Search for the cell housing the specified text and yield its (x, y) center coordinate. 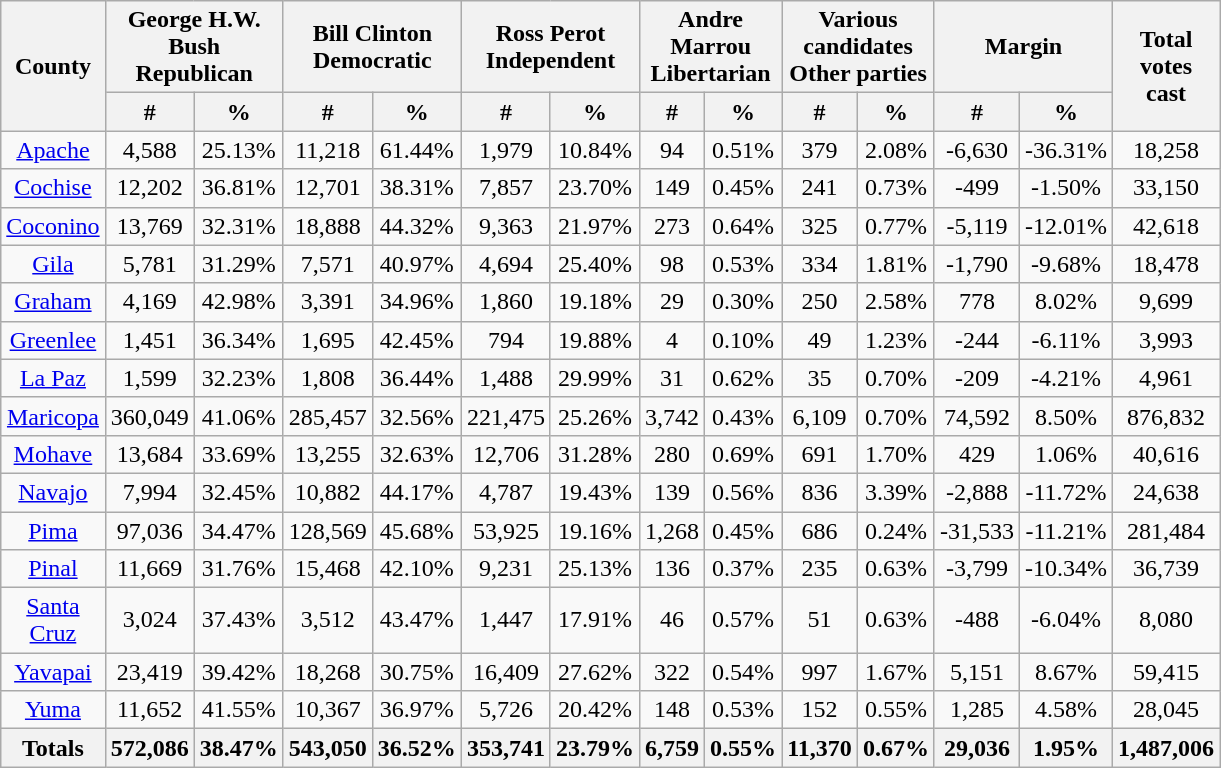
Yavapai (53, 672)
5,726 (506, 710)
42,618 (1166, 226)
Ross PerotIndependent (550, 47)
25.26% (594, 416)
18,258 (1166, 150)
3.39% (896, 492)
La Paz (53, 378)
15,468 (328, 569)
36.44% (416, 378)
Navajo (53, 492)
3,391 (328, 302)
543,050 (328, 748)
-4.21% (1066, 378)
32.23% (238, 378)
29 (672, 302)
49 (820, 340)
21.97% (594, 226)
10,367 (328, 710)
19.16% (594, 531)
-244 (976, 340)
0.30% (744, 302)
0.43% (744, 416)
148 (672, 710)
Maricopa (53, 416)
19.18% (594, 302)
3,993 (1166, 340)
18,888 (328, 226)
Pinal (53, 569)
1.70% (896, 454)
12,701 (328, 188)
0.64% (744, 226)
1.95% (1066, 748)
0.54% (744, 672)
24,638 (1166, 492)
1.06% (1066, 454)
61.44% (416, 150)
0.67% (896, 748)
11,652 (150, 710)
1.67% (896, 672)
3,742 (672, 416)
3,024 (150, 620)
379 (820, 150)
Coconino (53, 226)
94 (672, 150)
Cochise (53, 188)
-6,630 (976, 150)
Total votes cast (1166, 66)
-36.31% (1066, 150)
-31,533 (976, 531)
-1.50% (1066, 188)
353,741 (506, 748)
1,447 (506, 620)
1,860 (506, 302)
40,616 (1166, 454)
Graham (53, 302)
Totals (53, 748)
221,475 (506, 416)
-5,119 (976, 226)
18,268 (328, 672)
36.81% (238, 188)
39.42% (238, 672)
-10.34% (1066, 569)
Greenlee (53, 340)
11,370 (820, 748)
360,049 (150, 416)
136 (672, 569)
36.52% (416, 748)
1,979 (506, 150)
7,857 (506, 188)
Bill ClintonDemocratic (372, 47)
8.50% (1066, 416)
33,150 (1166, 188)
13,255 (328, 454)
10,882 (328, 492)
-9.68% (1066, 264)
6,759 (672, 748)
139 (672, 492)
Andre MarrouLibertarian (711, 47)
53,925 (506, 531)
836 (820, 492)
27.62% (594, 672)
325 (820, 226)
0.62% (744, 378)
-488 (976, 620)
1,808 (328, 378)
45.68% (416, 531)
-6.04% (1066, 620)
40.97% (416, 264)
29.99% (594, 378)
Yuma (53, 710)
4,694 (506, 264)
42.98% (238, 302)
32.63% (416, 454)
4,961 (1166, 378)
1,695 (328, 340)
23.79% (594, 748)
334 (820, 264)
9,231 (506, 569)
235 (820, 569)
997 (820, 672)
18,478 (1166, 264)
241 (820, 188)
4.58% (1066, 710)
1,487,006 (1166, 748)
-3,799 (976, 569)
12,706 (506, 454)
0.77% (896, 226)
250 (820, 302)
29,036 (976, 748)
Mohave (53, 454)
0.37% (744, 569)
2.58% (896, 302)
4 (672, 340)
59,415 (1166, 672)
Pima (53, 531)
-11.72% (1066, 492)
33.69% (238, 454)
13,769 (150, 226)
1,285 (976, 710)
5,781 (150, 264)
794 (506, 340)
20.42% (594, 710)
4,588 (150, 150)
42.45% (416, 340)
0.56% (744, 492)
-209 (976, 378)
1,451 (150, 340)
Santa Cruz (53, 620)
281,484 (1166, 531)
Gila (53, 264)
-1,790 (976, 264)
98 (672, 264)
31 (672, 378)
686 (820, 531)
74,592 (976, 416)
778 (976, 302)
-11.21% (1066, 531)
36.97% (416, 710)
34.96% (416, 302)
0.10% (744, 340)
38.31% (416, 188)
46 (672, 620)
51 (820, 620)
12,202 (150, 188)
-6.11% (1066, 340)
44.17% (416, 492)
37.43% (238, 620)
44.32% (416, 226)
1.81% (896, 264)
42.10% (416, 569)
23.70% (594, 188)
0.69% (744, 454)
13,684 (150, 454)
-12.01% (1066, 226)
-499 (976, 188)
128,569 (328, 531)
572,086 (150, 748)
-2,888 (976, 492)
6,109 (820, 416)
8.67% (1066, 672)
38.47% (238, 748)
8,080 (1166, 620)
280 (672, 454)
10.84% (594, 150)
31.76% (238, 569)
Various candidatesOther parties (858, 47)
41.06% (238, 416)
97,036 (150, 531)
273 (672, 226)
4,169 (150, 302)
1,268 (672, 531)
7,571 (328, 264)
32.56% (416, 416)
41.55% (238, 710)
28,045 (1166, 710)
3,512 (328, 620)
0.57% (744, 620)
8.02% (1066, 302)
9,699 (1166, 302)
35 (820, 378)
1,599 (150, 378)
43.47% (416, 620)
36.34% (238, 340)
32.45% (238, 492)
32.31% (238, 226)
9,363 (506, 226)
2.08% (896, 150)
16,409 (506, 672)
1,488 (506, 378)
25.40% (594, 264)
11,669 (150, 569)
5,151 (976, 672)
30.75% (416, 672)
149 (672, 188)
152 (820, 710)
322 (672, 672)
429 (976, 454)
23,419 (150, 672)
19.43% (594, 492)
0.24% (896, 531)
4,787 (506, 492)
11,218 (328, 150)
0.73% (896, 188)
0.51% (744, 150)
George H.W. BushRepublican (194, 47)
County (53, 66)
285,457 (328, 416)
31.28% (594, 454)
691 (820, 454)
Apache (53, 150)
Margin (1023, 47)
1.23% (896, 340)
36,739 (1166, 569)
7,994 (150, 492)
17.91% (594, 620)
34.47% (238, 531)
876,832 (1166, 416)
31.29% (238, 264)
19.88% (594, 340)
